Capture the cell that displays the provided text and extract its (x, y) central coordinate. 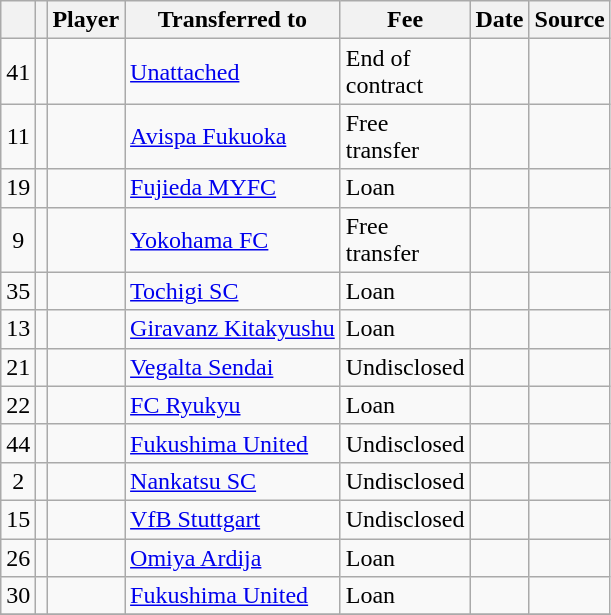
Player (86, 20)
35 (18, 291)
VfB Stuttgart (233, 519)
Tochigi SC (233, 291)
Unattached (233, 72)
Avispa Fukuoka (233, 136)
Vegalta Sendai (233, 367)
Yokohama FC (233, 240)
22 (18, 405)
Date (500, 20)
Fujieda MYFC (233, 188)
30 (18, 596)
Omiya Ardija (233, 557)
44 (18, 443)
13 (18, 329)
Source (570, 20)
19 (18, 188)
Nankatsu SC (233, 481)
End of contract (405, 72)
26 (18, 557)
Giravanz Kitakyushu (233, 329)
Transferred to (233, 20)
41 (18, 72)
2 (18, 481)
15 (18, 519)
21 (18, 367)
11 (18, 136)
FC Ryukyu (233, 405)
9 (18, 240)
Fee (405, 20)
